Capture the cell that displays the provided text and extract its [X, Y] central coordinate. 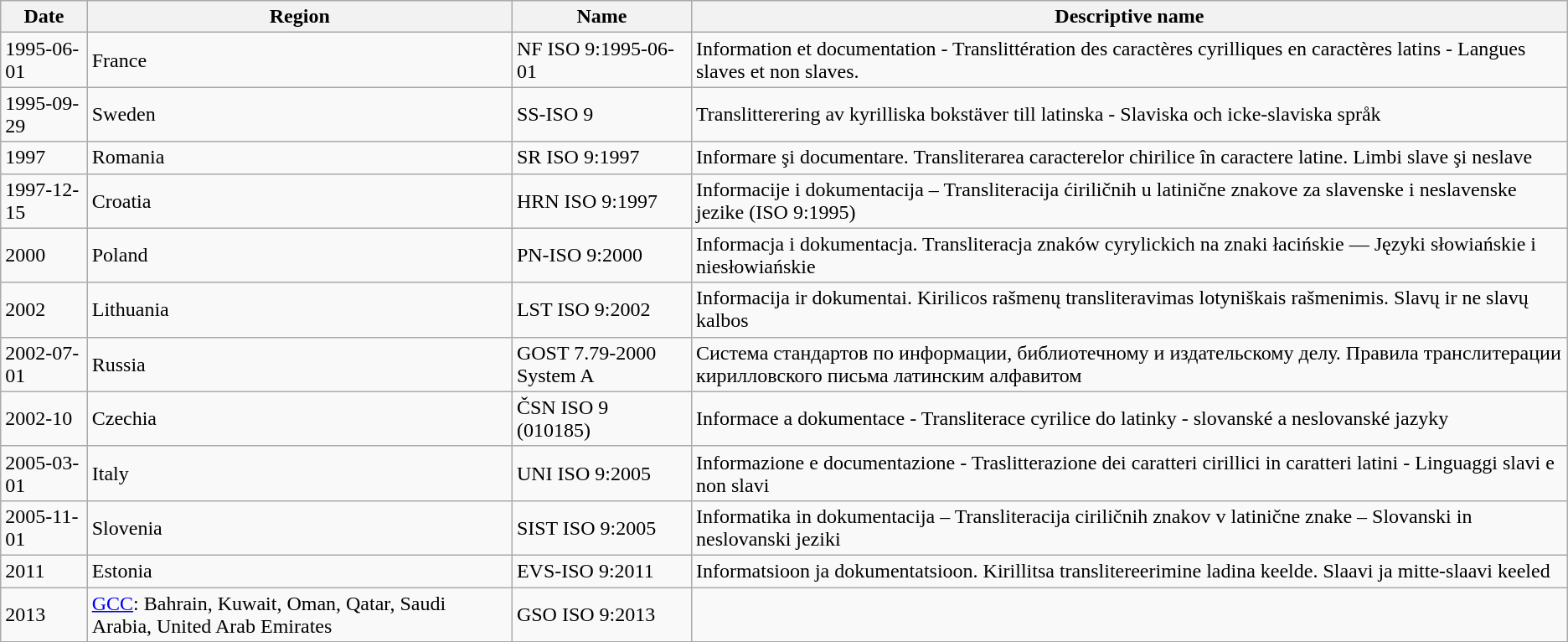
2005-11-01 [44, 528]
Informacja i dokumentacja. Transliteracja znaków cyrylickich na znaki łacińskie — Języki słowiańskie i niesłowiańskie [1129, 255]
Italy [300, 473]
Poland [300, 255]
SIST ISO 9:2005 [601, 528]
Informace a dokumentace - Transliterace cyrilice do latinky - slovanské a neslovanské jazyky [1129, 419]
Croatia [300, 201]
HRN ISO 9:1997 [601, 201]
Descriptive name [1129, 17]
1995-06-01 [44, 60]
ČSN ISO 9 (010185) [601, 419]
2002-07-01 [44, 364]
SR ISO 9:1997 [601, 158]
2000 [44, 255]
NF ISO 9:1995-06-01 [601, 60]
Date [44, 17]
Система стандартов по информации, библиотечному и издательскому делу. Правила транслитерации кирилловского письма латинским алфавитом [1129, 364]
PN-ISO 9:2000 [601, 255]
UNI ISO 9:2005 [601, 473]
Region [300, 17]
2002-10 [44, 419]
Information et documentation - Translittération des caractères cyrilliques en caractères latins - Langues slaves et non slaves. [1129, 60]
1997 [44, 158]
Informatsioon ja dokumentatsioon. Kirillitsa translitereerimine ladina keelde. Slaavi ja mitte-slaavi keeled [1129, 571]
Translitterering av kyrilliska bokstäver till latinska - Slaviska och icke-slaviska språk [1129, 114]
1997-12-15 [44, 201]
Informatika in dokumentacija – Transliteracija ciriličnih znakov v latinične znake – Slovanski in neslovanski jeziki [1129, 528]
2005-03-01 [44, 473]
SS-ISO 9 [601, 114]
Informare şi documentare. Transliterarea caracterelor chirilice în caractere latine. Limbi slave şi neslave [1129, 158]
Lithuania [300, 310]
Informazione e documentazione - Traslitterazione dei caratteri cirillici in caratteri latini - Linguaggi slavi e non slavi [1129, 473]
Czechia [300, 419]
Informacije i dokumentacija – Transliteracija ćiriličnih u latinične znakove za slavenske i neslavenske jezike (ISO 9:1995) [1129, 201]
Romania [300, 158]
Slovenia [300, 528]
1995-09-29 [44, 114]
Estonia [300, 571]
2011 [44, 571]
GSO ISO 9:2013 [601, 614]
Sweden [300, 114]
Russia [300, 364]
GCC: Bahrain, Kuwait, Oman, Qatar, Saudi Arabia, United Arab Emirates [300, 614]
2013 [44, 614]
GOST 7.79-2000 System A [601, 364]
Name [601, 17]
EVS-ISO 9:2011 [601, 571]
2002 [44, 310]
France [300, 60]
LST ISO 9:2002 [601, 310]
Informacija ir dokumentai. Kirilicos rašmenų transliteravimas lotyniškais rašmenimis. Slavų ir ne slavų kalbos [1129, 310]
